Identify which cell holds the provided text, then report its (X, Y) central coordinate. 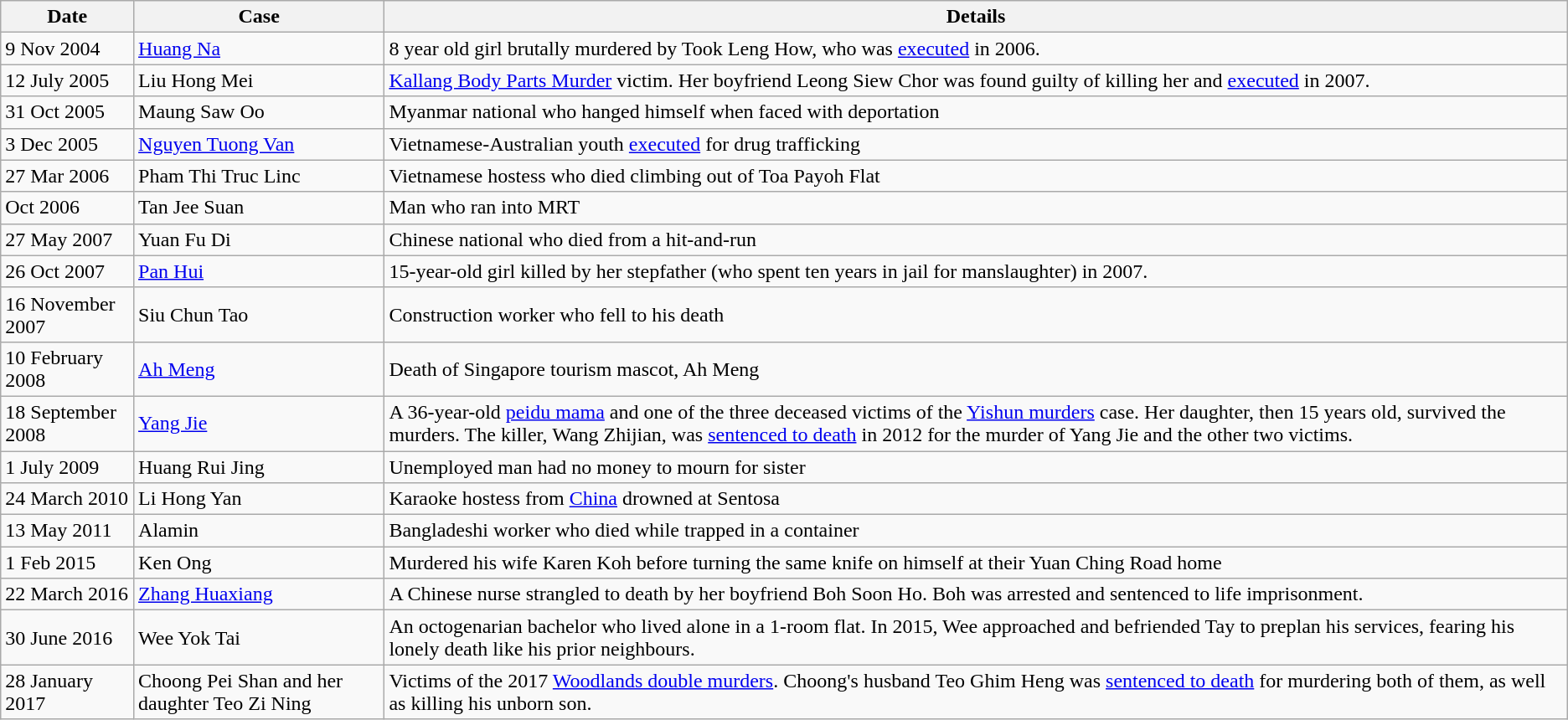
A Chinese nurse strangled to death by her boyfriend Boh Soon Ho. Boh was arrested and sentenced to life imprisonment. (976, 594)
Case (260, 17)
3 Dec 2005 (67, 144)
1 July 2009 (67, 466)
Murdered his wife Karen Koh before turning the same knife on himself at their Yuan Ching Road home (976, 563)
Death of Singapore tourism mascot, Ah Meng (976, 368)
Alamin (260, 531)
Yang Jie (260, 424)
Vietnamese hostess who died climbing out of Toa Payoh Flat (976, 176)
Construction worker who fell to his death (976, 315)
Pan Hui (260, 271)
Oct 2006 (67, 208)
22 March 2016 (67, 594)
28 January 2017 (67, 692)
9 Nov 2004 (67, 49)
Unemployed man had no money to mourn for sister (976, 466)
30 June 2016 (67, 638)
Pham Thi Truc Linc (260, 176)
Maung Saw Oo (260, 112)
Man who ran into MRT (976, 208)
Vietnamese-Australian youth executed for drug trafficking (976, 144)
Huang Rui Jing (260, 466)
Tan Jee Suan (260, 208)
Ken Ong (260, 563)
Huang Na (260, 49)
Myanmar national who hanged himself when faced with deportation (976, 112)
31 Oct 2005 (67, 112)
13 May 2011 (67, 531)
Zhang Huaxiang (260, 594)
27 May 2007 (67, 239)
Bangladeshi worker who died while trapped in a container (976, 531)
1 Feb 2015 (67, 563)
Date (67, 17)
Li Hong Yan (260, 499)
16 November 2007 (67, 315)
26 Oct 2007 (67, 271)
Wee Yok Tai (260, 638)
10 February 2008 (67, 368)
Liu Hong Mei (260, 80)
27 Mar 2006 (67, 176)
Choong Pei Shan and her daughter Teo Zi Ning (260, 692)
Yuan Fu Di (260, 239)
Karaoke hostess from China drowned at Sentosa (976, 499)
18 September 2008 (67, 424)
8 year old girl brutally murdered by Took Leng How, who was executed in 2006. (976, 49)
Siu Chun Tao (260, 315)
Ah Meng (260, 368)
Nguyen Tuong Van (260, 144)
Details (976, 17)
24 March 2010 (67, 499)
Kallang Body Parts Murder victim. Her boyfriend Leong Siew Chor was found guilty of killing her and executed in 2007. (976, 80)
15-year-old girl killed by her stepfather (who spent ten years in jail for manslaughter) in 2007. (976, 271)
Chinese national who died from a hit-and-run (976, 239)
12 July 2005 (67, 80)
